Determine the (X, Y) coordinate at the center of the cell enclosing the given text.  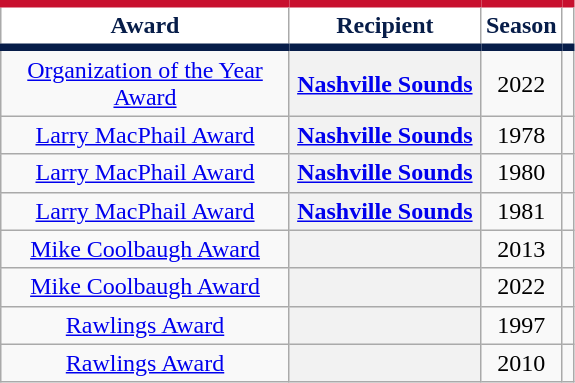
1980 (521, 173)
1978 (521, 135)
Recipient (384, 26)
Season (521, 26)
Organization of the Year Award (146, 82)
2013 (521, 249)
1981 (521, 211)
1997 (521, 325)
2010 (521, 363)
Award (146, 26)
